Scan for the cell matching the given text and deliver its (x, y) coordinate at center. 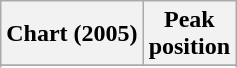
Chart (2005) (72, 34)
Peakposition (189, 34)
